Determine the [x, y] coordinate at the center of the cell enclosing the given text.  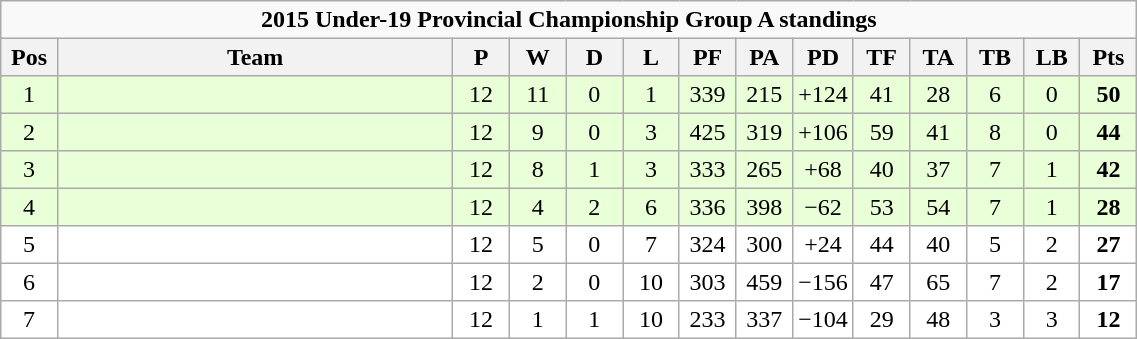
Pos [30, 56]
11 [538, 94]
Team [254, 56]
300 [764, 244]
−62 [824, 206]
303 [708, 282]
398 [764, 206]
W [538, 56]
9 [538, 132]
LB [1052, 56]
339 [708, 94]
L [652, 56]
+68 [824, 170]
D [594, 56]
459 [764, 282]
53 [882, 206]
+124 [824, 94]
336 [708, 206]
2015 Under-19 Provincial Championship Group A standings [569, 20]
P [482, 56]
Pts [1108, 56]
50 [1108, 94]
425 [708, 132]
48 [938, 318]
333 [708, 170]
+106 [824, 132]
59 [882, 132]
54 [938, 206]
29 [882, 318]
−156 [824, 282]
337 [764, 318]
17 [1108, 282]
65 [938, 282]
42 [1108, 170]
−104 [824, 318]
265 [764, 170]
324 [708, 244]
27 [1108, 244]
319 [764, 132]
PA [764, 56]
PD [824, 56]
PF [708, 56]
233 [708, 318]
+24 [824, 244]
TB [996, 56]
37 [938, 170]
TF [882, 56]
47 [882, 282]
TA [938, 56]
215 [764, 94]
